Capture the cell that displays the provided text and extract its [X, Y] central coordinate. 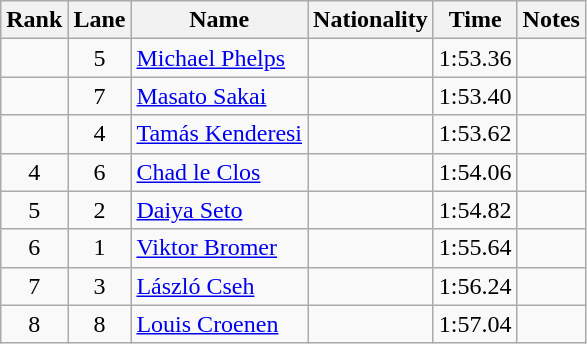
1:53.62 [475, 134]
Viktor Bromer [220, 248]
Time [475, 20]
Daiya Seto [220, 210]
1:56.24 [475, 286]
3 [100, 286]
1:54.82 [475, 210]
Nationality [371, 20]
1:54.06 [475, 172]
2 [100, 210]
1:55.64 [475, 248]
1:53.40 [475, 96]
1 [100, 248]
Masato Sakai [220, 96]
Name [220, 20]
László Cseh [220, 286]
1:57.04 [475, 324]
1:53.36 [475, 58]
Louis Croenen [220, 324]
Michael Phelps [220, 58]
Chad le Clos [220, 172]
Tamás Kenderesi [220, 134]
Rank [34, 20]
Notes [551, 20]
Lane [100, 20]
